From the cell containing the given text, extract its center point as [X, Y] coordinate. 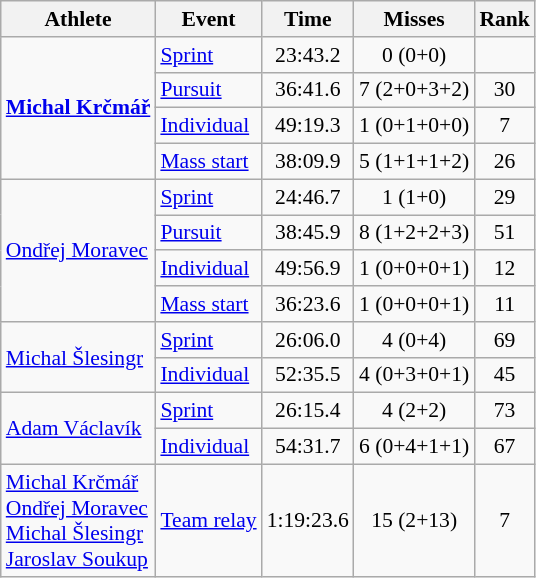
38:09.9 [308, 162]
Time [308, 19]
Michal KrčmářOndřej MoravecMichal ŠlesingrJaroslav Soukup [78, 520]
4 (0+4) [414, 340]
67 [504, 447]
Misses [414, 19]
Athlete [78, 19]
30 [504, 90]
29 [504, 197]
36:41.6 [308, 90]
12 [504, 269]
1 (0+1+0+0) [414, 126]
52:35.5 [308, 375]
69 [504, 340]
26 [504, 162]
Team relay [208, 520]
24:46.7 [308, 197]
1 (1+0) [414, 197]
Michal Krčmář [78, 108]
23:43.2 [308, 55]
0 (0+0) [414, 55]
Ondřej Moravec [78, 250]
Michal Šlesingr [78, 358]
26:15.4 [308, 411]
54:31.7 [308, 447]
45 [504, 375]
38:45.9 [308, 233]
51 [504, 233]
15 (2+13) [414, 520]
4 (2+2) [414, 411]
6 (0+4+1+1) [414, 447]
1:19:23.6 [308, 520]
5 (1+1+1+2) [414, 162]
Adam Václavík [78, 428]
36:23.6 [308, 304]
4 (0+3+0+1) [414, 375]
49:56.9 [308, 269]
26:06.0 [308, 340]
49:19.3 [308, 126]
11 [504, 304]
73 [504, 411]
7 (2+0+3+2) [414, 90]
Rank [504, 19]
8 (1+2+2+3) [414, 233]
Event [208, 19]
